Provide the [X, Y] coordinate of the cell's center where the given text is located.  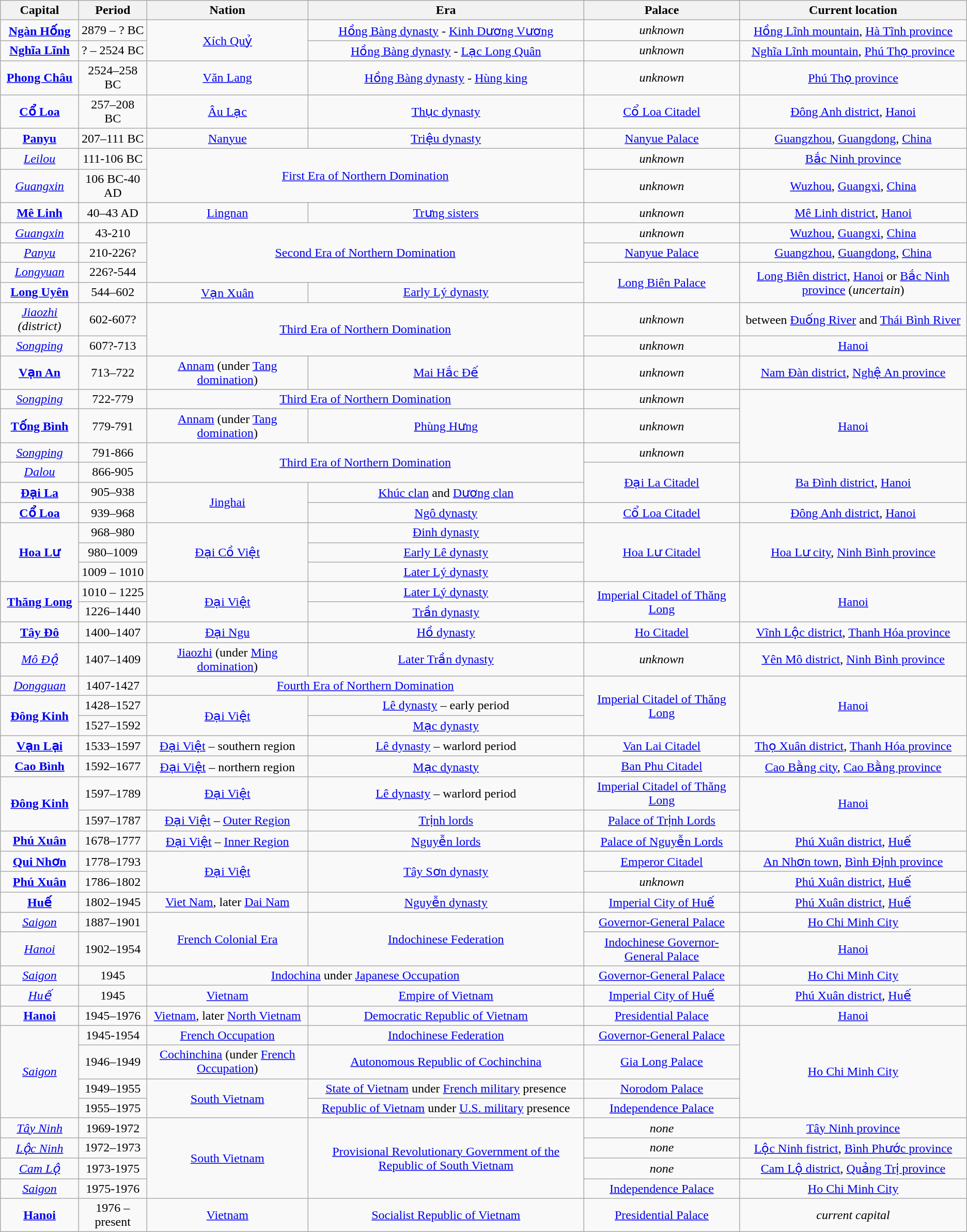
Nguyễn lords [446, 841]
Leilou [40, 159]
Nghĩa Lĩnh [40, 51]
1527–1592 [113, 726]
Tây Đô [40, 632]
Văn Lang [227, 77]
Socialist Republic of Vietnam [446, 1215]
Palace of Nguyễn Lords [662, 841]
Era [446, 10]
French Occupation [227, 1035]
Long Biên district, Hanoi or Bắc Ninh province (uncertain) [853, 283]
Nguyễn dynasty [446, 902]
Viet Nam, later Dai Nam [227, 902]
1802–1945 [113, 902]
current capital [853, 1215]
State of Vietnam under French military presence [446, 1088]
Van Lai Citadel [662, 746]
Bắc Ninh province [853, 159]
Long Uyên [40, 292]
Jinghai [227, 502]
Đại Việt – southern region [227, 746]
713–722 [113, 373]
Trưng sisters [446, 213]
1533–1597 [113, 746]
Ngô dynasty [446, 513]
Gia Long Palace [662, 1062]
1975-1976 [113, 1189]
between Đuống River and Thái Bình River [853, 319]
Indochinese Governor-General Palace [662, 948]
? – 2524 BC [113, 51]
Nghĩa Lĩnh mountain, Phú Thọ province [853, 51]
Current location [853, 10]
980–1009 [113, 552]
226?-544 [113, 272]
1678–1777 [113, 841]
Đại La Citadel [662, 482]
Trần dynasty [446, 612]
968–980 [113, 533]
1428–1527 [113, 706]
Mê Linh [40, 213]
Nation [227, 10]
939–968 [113, 513]
1949–1955 [113, 1088]
Phong Châu [40, 77]
1945-1954 [113, 1035]
Longyuan [40, 272]
Thọ Xuân district, Thanh Hóa province [853, 746]
1597–1787 [113, 820]
1946–1949 [113, 1062]
Tây Ninh province [853, 1128]
Autonomous Republic of Cochinchina [446, 1062]
Period [113, 10]
Đại Ngu [227, 632]
Nam Đàn district, Nghệ An province [853, 373]
Democratic Republic of Vietnam [446, 1016]
Vietnam, later North Vietnam [227, 1016]
Mê Linh district, Hanoi [853, 213]
Lingnan [227, 213]
1400–1407 [113, 632]
791-866 [113, 453]
Lê dynasty – early period [446, 706]
Tây Ninh [40, 1128]
2524–258 BC [113, 77]
Jiaozhi (under Ming domination) [227, 659]
Vạn Lại [40, 746]
Early Lý dynasty [446, 292]
Hồng Bàng dynasty - Lạc Long Quân [446, 51]
1902–1954 [113, 948]
Trịnh lords [446, 820]
Hoa Lư Citadel [662, 552]
Phú Thọ province [853, 77]
Phùng Hưng [446, 426]
Vạn An [40, 373]
Cam Lộ [40, 1168]
Jiaozhi (district) [40, 319]
1407–1409 [113, 659]
An Nhơn town, Bình Định province [853, 862]
Mô Độ [40, 659]
Tây Sơn dynasty [446, 872]
Đại Cồ Việt [227, 552]
Palace of Trịnh Lords [662, 820]
905–938 [113, 492]
40–43 AD [113, 213]
Norodom Palace [662, 1088]
Long Biên Palace [662, 283]
Hồng Bàng dynasty - Hùng king [446, 77]
Qui Nhơn [40, 862]
1009 – 1010 [113, 572]
Cam Lộ district, Quảng Trị province [853, 1168]
Đinh dynasty [446, 533]
1786–1802 [113, 882]
Yên Mô district, Ninh Bình province [853, 659]
Hoa Lư [40, 552]
Indochina under Japanese Occupation [365, 975]
Tống Bình [40, 426]
Vĩnh Lộc district, Thanh Hóa province [853, 632]
544–602 [113, 292]
1592–1677 [113, 767]
Triệu dynasty [446, 138]
Âu Lạc [227, 112]
Thục dynasty [446, 112]
111-106 BC [113, 159]
Đại Việt – northern region [227, 767]
722-779 [113, 399]
602-607? [113, 319]
1887–1901 [113, 922]
Đại Việt – Outer Region [227, 820]
Ba Đình district, Hanoi [853, 482]
257–208 BC [113, 112]
Lộc Ninh fistrict, Bình Phước province [853, 1148]
Empire of Vietnam [446, 995]
French Colonial Era [227, 939]
210-226? [113, 253]
Đại Việt – Inner Region [227, 841]
Khúc clan and Dương clan [446, 492]
Hồ dynasty [446, 632]
Early Lê dynasty [446, 552]
Mai Hắc Đế [446, 373]
Emperor Citadel [662, 862]
43-210 [113, 233]
607?-713 [113, 346]
Ban Phu Citadel [662, 767]
Provisional Revolutionary Government of the Republic of South Vietnam [446, 1158]
1955–1975 [113, 1108]
Fourth Era of Northern Domination [365, 686]
866-905 [113, 472]
Dalou [40, 472]
207–111 BC [113, 138]
Dongguan [40, 686]
Ho Citadel [662, 632]
Đại La [40, 492]
1945–1976 [113, 1016]
Hồng Lĩnh mountain, Hà Tĩnh province [853, 30]
First Era of Northern Domination [365, 176]
1976 – present [113, 1215]
Second Era of Northern Domination [365, 253]
Republic of Vietnam under U.S. military presence [446, 1108]
Xích Quỷ [227, 40]
1407-1427 [113, 686]
Capital [40, 10]
Lộc Ninh [40, 1148]
Thăng Long [40, 602]
1973-1975 [113, 1168]
Vạn Xuân [227, 292]
1778–1793 [113, 862]
106 BC-40 AD [113, 186]
Hồng Bàng dynasty - Kinh Dương Vương [446, 30]
1972–1973 [113, 1148]
1969-1972 [113, 1128]
1010 – 1225 [113, 591]
2879 – ? BC [113, 30]
1597–1789 [113, 793]
Cao Bằng city, Cao Bằng province [853, 767]
Hoa Lư city, Ninh Bình province [853, 552]
1226–1440 [113, 612]
Ngàn Hống [40, 30]
Later Trần dynasty [446, 659]
Palace [662, 10]
779-791 [113, 426]
Nanyue [227, 138]
Cao Bình [40, 767]
Cochinchina (under French Occupation) [227, 1062]
